For the text-containing cell, return its midpoint in [X, Y] coordinate format. 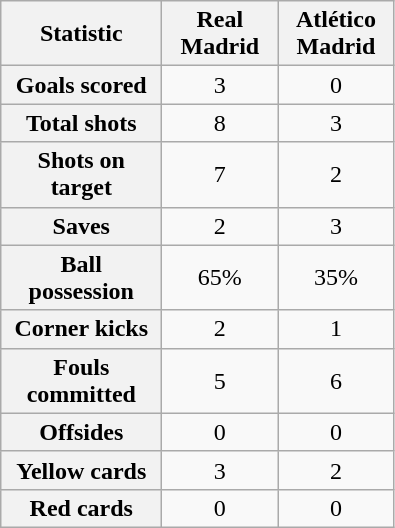
35% [336, 278]
Atlético Madrid [336, 34]
1 [336, 329]
65% [220, 278]
Ball possession [82, 278]
Fouls committed [82, 380]
Offsides [82, 432]
Statistic [82, 34]
Red cards [82, 508]
Goals scored [82, 85]
7 [220, 174]
8 [220, 123]
6 [336, 380]
5 [220, 380]
Saves [82, 226]
Shots on target [82, 174]
Yellow cards [82, 470]
Total shots [82, 123]
Corner kicks [82, 329]
Real Madrid [220, 34]
